Locate the cell with the specified text and output its [x, y] center coordinate. 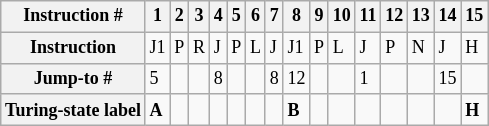
Jump-to # [74, 78]
Instruction # [74, 16]
4 [218, 16]
10 [342, 16]
7 [274, 16]
Turing-state label [74, 110]
9 [320, 16]
11 [368, 16]
2 [180, 16]
6 [256, 16]
14 [448, 16]
B [296, 110]
13 [420, 16]
R [200, 48]
A [158, 110]
3 [200, 16]
Instruction [74, 48]
N [420, 48]
